Pinpoint the cell where the given text exists, returning its [X, Y] midpoint coordinate. 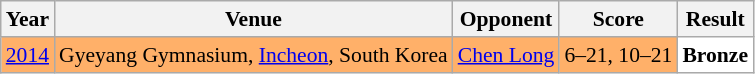
Result [715, 19]
Opponent [506, 19]
2014 [28, 55]
Bronze [715, 55]
Chen Long [506, 55]
Venue [254, 19]
Score [618, 19]
Year [28, 19]
6–21, 10–21 [618, 55]
Gyeyang Gymnasium, Incheon, South Korea [254, 55]
